Search for the cell housing the specified text and yield its (x, y) center coordinate. 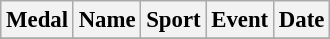
Date (301, 20)
Event (240, 20)
Medal (38, 20)
Name (107, 20)
Sport (174, 20)
